Search for the cell housing the specified text and yield its (x, y) center coordinate. 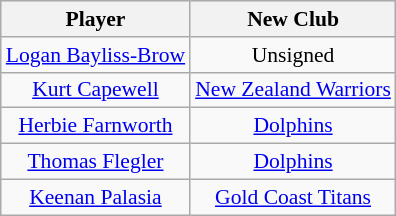
Thomas Flegler (96, 162)
New Zealand Warriors (293, 90)
Gold Coast Titans (293, 197)
Herbie Farnworth (96, 126)
Player (96, 19)
Unsigned (293, 55)
Logan Bayliss-Brow (96, 55)
New Club (293, 19)
Keenan Palasia (96, 197)
Kurt Capewell (96, 90)
